Pinpoint the cell where the given text exists, returning its [x, y] midpoint coordinate. 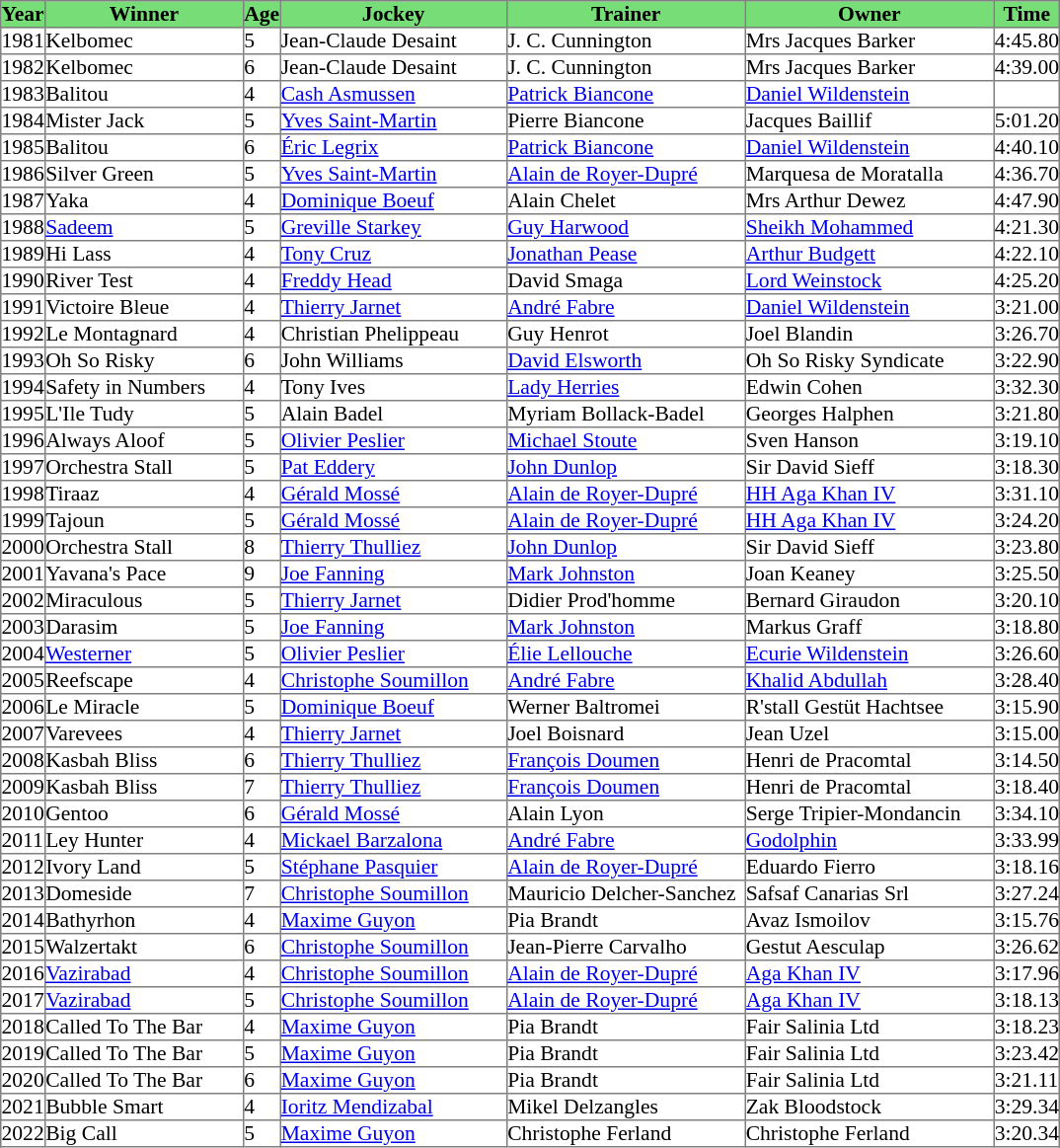
2005 [24, 681]
3:28.40 [1026, 681]
Pat Eddery [394, 468]
3:31.10 [1026, 494]
Cash Asmussen [394, 95]
Élie Lellouche [626, 653]
Khalid Abdullah [870, 681]
Mauricio Delcher-Sanchez [626, 894]
Tony Cruz [394, 255]
Safsaf Canarias Srl [870, 894]
4:47.90 [1026, 201]
1999 [24, 521]
Gentoo [144, 813]
Yavana's Pace [144, 574]
3:34.10 [1026, 813]
3:21.00 [1026, 308]
4:22.10 [1026, 255]
Godolphin [870, 841]
Victoire Bleue [144, 308]
3:18.16 [1026, 867]
Miraculous [144, 600]
1987 [24, 201]
Alain Chelet [626, 201]
Éric Legrix [394, 148]
Lord Weinstock [870, 280]
2015 [24, 948]
Jonathan Pease [626, 255]
Ecurie Wildenstein [870, 653]
2001 [24, 574]
3:18.80 [1026, 628]
Mikel Delzangles [626, 1108]
Tajoun [144, 521]
Alain Badel [394, 415]
3:24.20 [1026, 521]
2018 [24, 1027]
5:01.20 [1026, 120]
Tony Ives [394, 387]
1996 [24, 440]
Joel Blandin [870, 334]
3:27.24 [1026, 894]
Bernard Giraudon [870, 600]
David Elsworth [626, 361]
Always Aloof [144, 440]
Bubble Smart [144, 1108]
4:36.70 [1026, 174]
1994 [24, 387]
1997 [24, 468]
1995 [24, 415]
Jean Uzel [870, 734]
2004 [24, 653]
Darasim [144, 628]
Guy Henrot [626, 334]
3:14.50 [1026, 760]
3:25.50 [1026, 574]
Edwin Cohen [870, 387]
Joel Boisnard [626, 734]
Markus Graff [870, 628]
Sadeem [144, 227]
2006 [24, 707]
Jockey [394, 14]
Le Miracle [144, 707]
3:18.23 [1026, 1027]
Safety in Numbers [144, 387]
3:15.00 [1026, 734]
Eduardo Fierro [870, 867]
Mister Jack [144, 120]
1991 [24, 308]
3:18.40 [1026, 788]
1985 [24, 148]
Lady Herries [626, 387]
Greville Starkey [394, 227]
2019 [24, 1054]
1986 [24, 174]
Reefscape [144, 681]
Myriam Bollack-Badel [626, 415]
4:39.00 [1026, 67]
2022 [24, 1133]
Sheikh Mohammed [870, 227]
3:33.99 [1026, 841]
R'stall Gestüt Hachtsee [870, 707]
Winner [144, 14]
Trainer [626, 14]
Oh So Risky Syndicate [870, 361]
4:45.80 [1026, 41]
Yaka [144, 201]
3:21.11 [1026, 1080]
Ioritz Mendizabal [394, 1108]
Guy Harwood [626, 227]
1988 [24, 227]
Oh So Risky [144, 361]
3:17.96 [1026, 973]
Jacques Baillif [870, 120]
Age [261, 14]
3:26.60 [1026, 653]
1983 [24, 95]
4:40.10 [1026, 148]
2003 [24, 628]
Stéphane Pasquier [394, 867]
Arthur Budgett [870, 255]
Varevees [144, 734]
Sven Hanson [870, 440]
Werner Baltromei [626, 707]
2012 [24, 867]
Big Call [144, 1133]
Jean-Pierre Carvalho [626, 948]
Time [1026, 14]
3:15.90 [1026, 707]
Freddy Head [394, 280]
L'Ile Tudy [144, 415]
2021 [24, 1108]
Alain Lyon [626, 813]
3:29.34 [1026, 1108]
Silver Green [144, 174]
1998 [24, 494]
Tiraaz [144, 494]
3:20.34 [1026, 1133]
Michael Stoute [626, 440]
Marquesa de Moratalla [870, 174]
1984 [24, 120]
3:23.42 [1026, 1054]
3:23.80 [1026, 547]
1990 [24, 280]
Westerner [144, 653]
Ivory Land [144, 867]
3:21.80 [1026, 415]
River Test [144, 280]
Ley Hunter [144, 841]
2013 [24, 894]
1982 [24, 67]
Mickael Barzalona [394, 841]
Zak Bloodstock [870, 1108]
3:26.62 [1026, 948]
2010 [24, 813]
3:20.10 [1026, 600]
1989 [24, 255]
4:25.20 [1026, 280]
Georges Halphen [870, 415]
3:26.70 [1026, 334]
3:18.30 [1026, 468]
Domeside [144, 894]
Hi Lass [144, 255]
Serge Tripier-Mondancin [870, 813]
2007 [24, 734]
2017 [24, 1001]
2008 [24, 760]
Walzertakt [144, 948]
8 [261, 547]
David Smaga [626, 280]
Didier Prod'homme [626, 600]
1992 [24, 334]
2009 [24, 788]
Joan Keaney [870, 574]
3:22.90 [1026, 361]
Le Montagnard [144, 334]
Gestut Aesculap [870, 948]
1993 [24, 361]
3:19.10 [1026, 440]
Avaz Ismoilov [870, 920]
Mrs Arthur Dewez [870, 201]
2002 [24, 600]
Pierre Biancone [626, 120]
2016 [24, 973]
2020 [24, 1080]
Owner [870, 14]
2014 [24, 920]
1981 [24, 41]
Year [24, 14]
3:18.13 [1026, 1001]
2000 [24, 547]
Christian Phelippeau [394, 334]
4:21.30 [1026, 227]
3:15.76 [1026, 920]
3:32.30 [1026, 387]
Bathyrhon [144, 920]
9 [261, 574]
2011 [24, 841]
John Williams [394, 361]
